Search for the cell housing the specified text and yield its (X, Y) center coordinate. 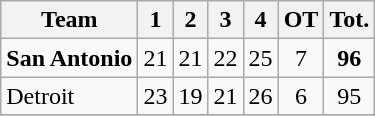
23 (156, 96)
San Antonio (70, 58)
3 (226, 20)
26 (260, 96)
Team (70, 20)
22 (226, 58)
25 (260, 58)
96 (350, 58)
7 (301, 58)
1 (156, 20)
Detroit (70, 96)
6 (301, 96)
4 (260, 20)
Tot. (350, 20)
95 (350, 96)
2 (190, 20)
19 (190, 96)
OT (301, 20)
